Return (x, y) of the center of cell containing provided text 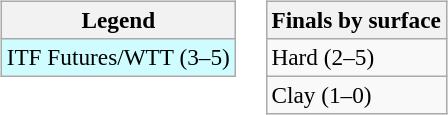
Clay (1–0) (356, 95)
ITF Futures/WTT (3–5) (118, 57)
Finals by surface (356, 20)
Hard (2–5) (356, 57)
Legend (118, 20)
